Return (X, Y) of the center of cell containing provided text 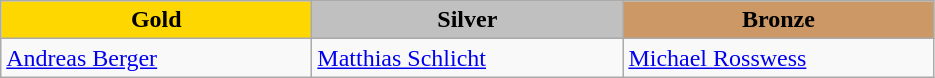
Michael Rosswess (778, 58)
Bronze (778, 20)
Gold (156, 20)
Matthias Schlicht (468, 58)
Silver (468, 20)
Andreas Berger (156, 58)
